Determine the (X, Y) coordinate at the center of the cell enclosing the given text.  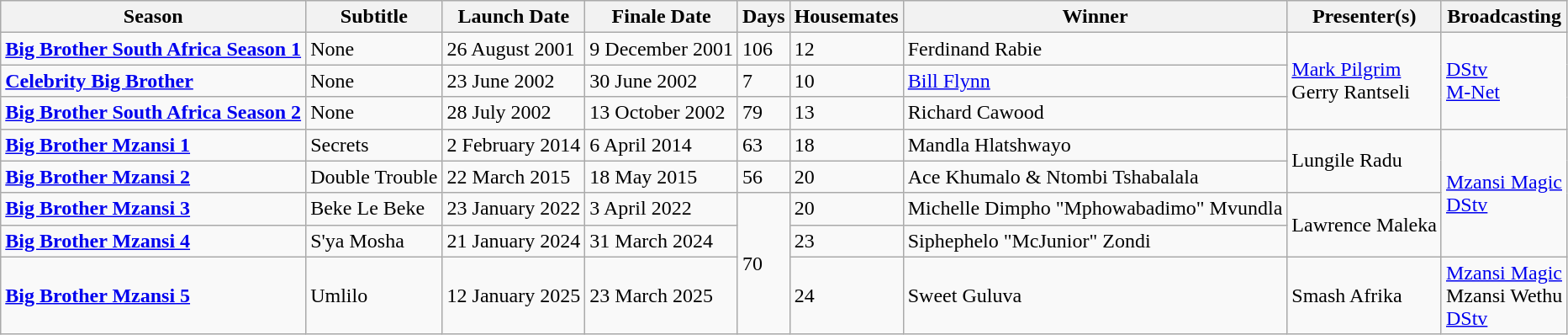
7 (763, 81)
Ferdinand Rabie (1095, 49)
Season (153, 17)
Mandla Hlatshwayo (1095, 145)
10 (846, 81)
30 June 2002 (662, 81)
Michelle Dimpho "Mphowabadimo" Mvundla (1095, 209)
26 August 2001 (514, 49)
Umlilo (374, 295)
Lawrence Maleka (1365, 225)
Ace Khumalo & Ntombi Tshabalala (1095, 177)
Big Brother Mzansi 3 (153, 209)
28 July 2002 (514, 113)
31 March 2024 (662, 241)
Big Brother South Africa Season 1 (153, 49)
56 (763, 177)
Days (763, 17)
Secrets (374, 145)
Winner (1095, 17)
Big Brother Mzansi 5 (153, 295)
13 (846, 113)
9 December 2001 (662, 49)
Finale Date (662, 17)
Subtitle (374, 17)
13 October 2002 (662, 113)
22 March 2015 (514, 177)
79 (763, 113)
23 June 2002 (514, 81)
Double Trouble (374, 177)
24 (846, 295)
Mzansi MagicMzansi WethuDStv (1503, 295)
12 (846, 49)
63 (763, 145)
3 April 2022 (662, 209)
6 April 2014 (662, 145)
Beke Le Beke (374, 209)
106 (763, 49)
2 February 2014 (514, 145)
Celebrity Big Brother (153, 81)
Smash Afrika (1365, 295)
70 (763, 263)
Bill Flynn (1095, 81)
Launch Date (514, 17)
Big Brother South Africa Season 2 (153, 113)
Mzansi MagicDStv (1503, 193)
Broadcasting (1503, 17)
12 January 2025 (514, 295)
Lungile Radu (1365, 161)
Richard Cawood (1095, 113)
Big Brother Mzansi 2 (153, 177)
18 May 2015 (662, 177)
Housemates (846, 17)
21 January 2024 (514, 241)
18 (846, 145)
23 March 2025 (662, 295)
23 (846, 241)
Siphephelo "McJunior" Zondi (1095, 241)
Mark PilgrimGerry Rantseli (1365, 81)
Sweet Guluva (1095, 295)
Big Brother Mzansi 1 (153, 145)
S'ya Mosha (374, 241)
Presenter(s) (1365, 17)
DStvM-Net (1503, 81)
Big Brother Mzansi 4 (153, 241)
23 January 2022 (514, 209)
